Extract the [x, y] coordinate from the center of the cell holding the provided text.  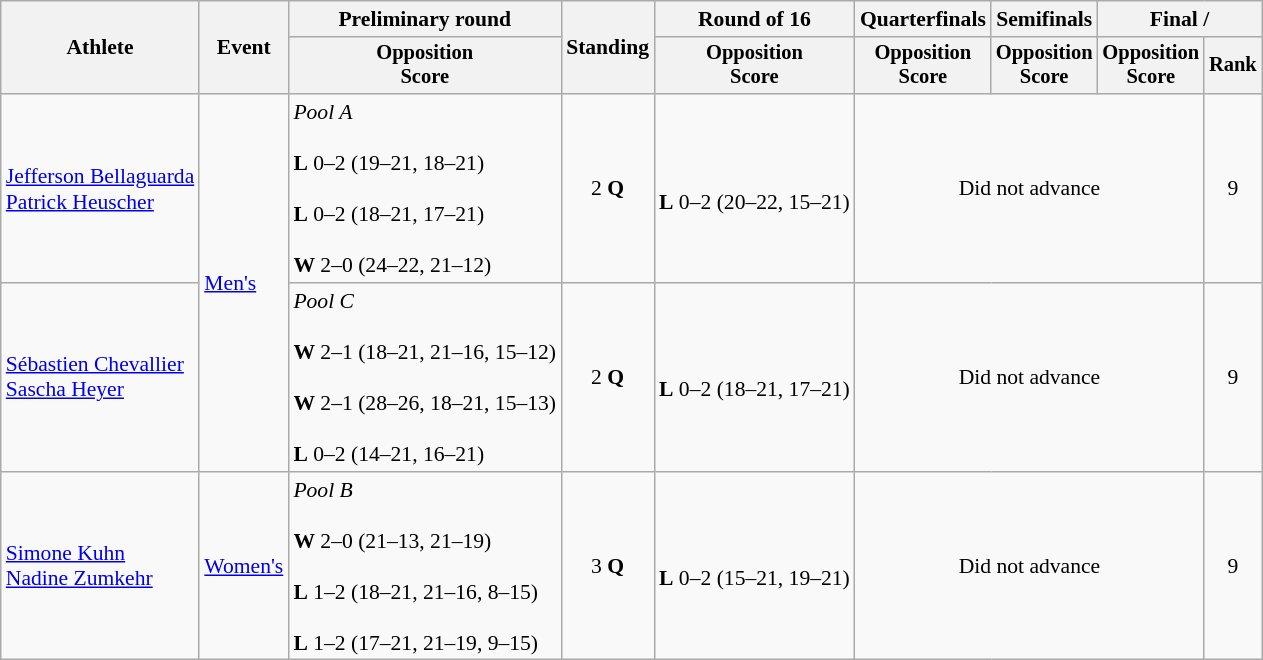
Quarterfinals [923, 19]
Event [244, 48]
L 0–2 (18–21, 17–21) [754, 378]
Pool AL 0–2 (19–21, 18–21)L 0–2 (18–21, 17–21)W 2–0 (24–22, 21–12) [424, 188]
Preliminary round [424, 19]
Men's [244, 282]
Sébastien ChevallierSascha Heyer [100, 378]
Final / [1179, 19]
Pool CW 2–1 (18–21, 21–16, 15–12)W 2–1 (28–26, 18–21, 15–13)L 0–2 (14–21, 16–21) [424, 378]
L 0–2 (20–22, 15–21) [754, 188]
Round of 16 [754, 19]
Rank [1233, 66]
Jefferson BellaguardaPatrick Heuscher [100, 188]
Athlete [100, 48]
Semifinals [1044, 19]
Standing [608, 48]
